For the text-containing cell, return its midpoint in (X, Y) coordinate format. 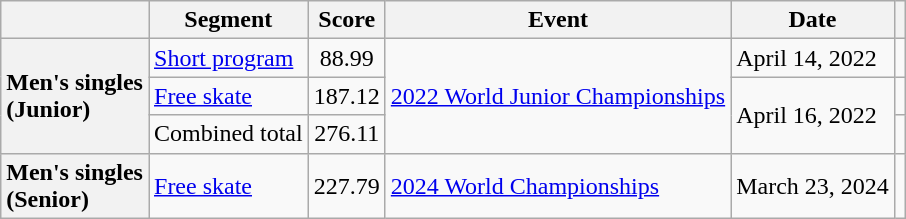
April 14, 2022 (813, 58)
March 23, 2024 (813, 186)
Combined total (228, 134)
88.99 (346, 58)
2022 World Junior Championships (558, 96)
2024 World Championships (558, 186)
Score (346, 20)
187.12 (346, 96)
Men's singles(Junior) (75, 96)
227.79 (346, 186)
276.11 (346, 134)
Short program (228, 58)
April 16, 2022 (813, 115)
Event (558, 20)
Men's singles(Senior) (75, 186)
Date (813, 20)
Segment (228, 20)
